Find where the given text appears and provide that cell's center as [x, y] coordinate. 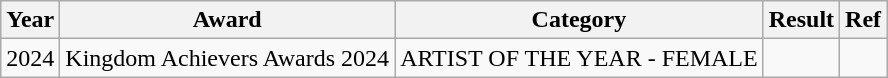
Ref [864, 20]
Award [228, 20]
Result [801, 20]
Category [580, 20]
ARTIST OF THE YEAR - FEMALE [580, 58]
Kingdom Achievers Awards 2024 [228, 58]
Year [30, 20]
2024 [30, 58]
